Identify which cell holds the provided text, then report its [x, y] central coordinate. 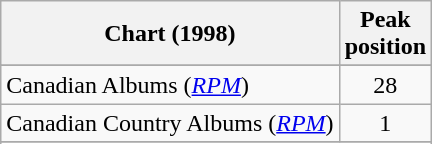
1 [385, 123]
Canadian Albums (RPM) [170, 85]
28 [385, 85]
Canadian Country Albums (RPM) [170, 123]
Peakposition [385, 34]
Chart (1998) [170, 34]
